For the text-containing cell, return its midpoint in [X, Y] coordinate format. 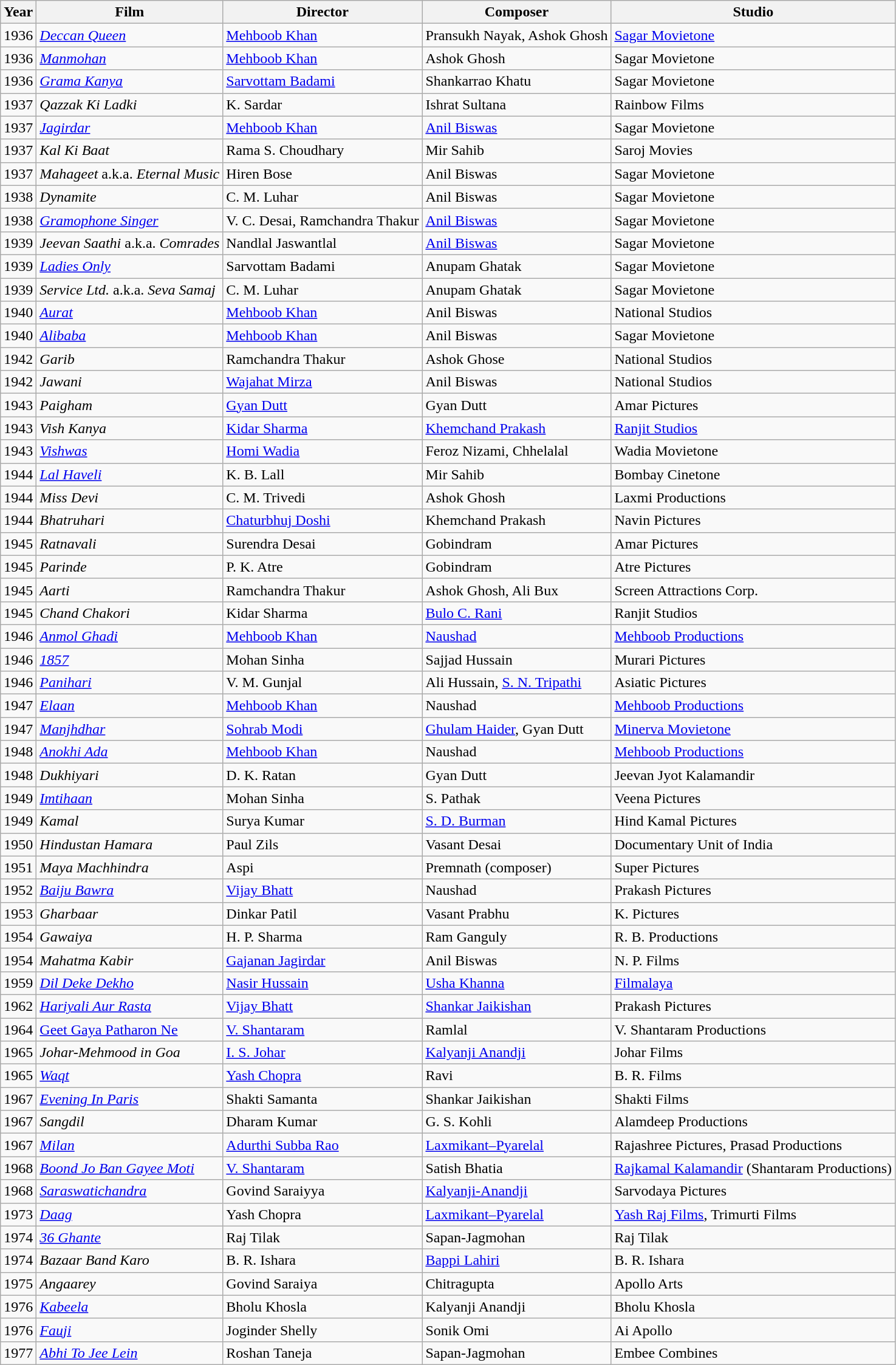
Alamdeep Productions [753, 1122]
Manmohan [130, 58]
Homi Wadia [323, 451]
Studio [753, 12]
Wadia Movietone [753, 451]
Chand Chakori [130, 613]
Govind Saraiyya [323, 1191]
D. K. Ratan [323, 775]
Satish Bhatia [516, 1168]
Vasant Prabhu [516, 914]
Ram Ganguly [516, 937]
Maya Machhindra [130, 867]
Rainbow Films [753, 104]
Kalyanji-Anandji [516, 1191]
Vasant Desai [516, 844]
1951 [18, 867]
Bappi Lahiri [516, 1261]
Daag [130, 1214]
Usha Khanna [516, 983]
Rama S. Choudhary [323, 151]
Gramophone Singer [130, 220]
Angaarey [130, 1284]
Govind Saraiya [323, 1284]
Hiren Bose [323, 174]
C. M. Trivedi [323, 498]
Vishwas [130, 451]
Miss Devi [130, 498]
S. Pathak [516, 798]
1962 [18, 1006]
Paigham [130, 405]
1959 [18, 983]
Asiatic Pictures [753, 683]
G. S. Kohli [516, 1122]
Boond Jo Ban Gayee Moti [130, 1168]
Chaturbhuj Doshi [323, 521]
K. B. Lall [323, 474]
Kamal [130, 821]
Sonik Omi [516, 1330]
Kabeela [130, 1307]
Apollo Arts [753, 1284]
Panihari [130, 683]
Adurthi Subba Rao [323, 1145]
Ratnavali [130, 544]
V. Shantaram Productions [753, 1030]
Sangdil [130, 1122]
Dinkar Patil [323, 914]
K. Pictures [753, 914]
1953 [18, 914]
Aarti [130, 590]
Film [130, 12]
Kal Ki Baat [130, 151]
Ramlal [516, 1030]
H. P. Sharma [323, 937]
Murari Pictures [753, 659]
Ai Apollo [753, 1330]
Geet Gaya Patharon Ne [130, 1030]
Atre Pictures [753, 567]
Chitragupta [516, 1284]
Evening In Paris [130, 1099]
Elaan [130, 706]
36 Ghante [130, 1237]
V. C. Desai, Ramchandra Thakur [323, 220]
Joginder Shelly [323, 1330]
1964 [18, 1030]
P. K. Atre [323, 567]
K. Sardar [323, 104]
Baiju Bawra [130, 891]
1950 [18, 844]
1952 [18, 891]
Rajkamal Kalamandir (Shantaram Productions) [753, 1168]
Laxmi Productions [753, 498]
Gharbaar [130, 914]
Manjhdhar [130, 729]
Waqt [130, 1076]
Johar-Mehmood in Goa [130, 1053]
Ishrat Sultana [516, 104]
Feroz Nizami, Chhelalal [516, 451]
Surendra Desai [323, 544]
1857 [130, 659]
Dukhiyari [130, 775]
Aurat [130, 313]
Dharam Kumar [323, 1122]
Wajahat Mirza [323, 382]
Documentary Unit of India [753, 844]
Rajashree Pictures, Prasad Productions [753, 1145]
Service Ltd. a.k.a. Seva Samaj [130, 290]
Ghulam Haider, Gyan Dutt [516, 729]
Ali Hussain, S. N. Tripathi [516, 683]
Navin Pictures [753, 521]
Minerva Movietone [753, 729]
Sohrab Modi [323, 729]
Embee Combines [753, 1353]
1973 [18, 1214]
Imtihaan [130, 798]
Bhatruhari [130, 521]
Anmol Ghadi [130, 636]
Hindustan Hamara [130, 844]
B. R. Films [753, 1076]
Jagirdar [130, 128]
Lal Haveli [130, 474]
Gajanan Jagirdar [323, 960]
Abhi To Jee Lein [130, 1353]
Pransukh Nayak, Ashok Ghosh [516, 35]
Mahageet a.k.a. Eternal Music [130, 174]
Hind Kamal Pictures [753, 821]
I. S. Johar [323, 1053]
Year [18, 12]
S. D. Burman [516, 821]
Bulo C. Rani [516, 613]
Jeevan Saathi a.k.a. Comrades [130, 243]
Ashok Ghose [516, 359]
Ladies Only [130, 266]
Dynamite [130, 197]
Parinde [130, 567]
Ashok Ghosh, Ali Bux [516, 590]
Jeevan Jyot Kalamandir [753, 775]
Nasir Hussain [323, 983]
Premnath (composer) [516, 867]
Mahatma Kabir [130, 960]
N. P. Films [753, 960]
Hariyali Aur Rasta [130, 1006]
Saraswatichandra [130, 1191]
Filmalaya [753, 983]
Vish Kanya [130, 428]
Bazaar Band Karo [130, 1261]
Fauji [130, 1330]
Milan [130, 1145]
R. B. Productions [753, 937]
Shankarrao Khatu [516, 81]
Shakti Films [753, 1099]
Deccan Queen [130, 35]
Roshan Taneja [323, 1353]
Ravi [516, 1076]
Johar Films [753, 1053]
Bombay Cinetone [753, 474]
Qazzak Ki Ladki [130, 104]
Dil Deke Dekho [130, 983]
Sajjad Hussain [516, 659]
1975 [18, 1284]
1977 [18, 1353]
Paul Zils [323, 844]
Grama Kanya [130, 81]
Gawaiya [130, 937]
Shakti Samanta [323, 1099]
Nandlal Jaswantlal [323, 243]
Composer [516, 12]
Jawani [130, 382]
Saroj Movies [753, 151]
Sarvodaya Pictures [753, 1191]
Alibaba [130, 336]
Screen Attractions Corp. [753, 590]
Aspi [323, 867]
Director [323, 12]
V. M. Gunjal [323, 683]
Super Pictures [753, 867]
Anokhi Ada [130, 752]
Surya Kumar [323, 821]
Yash Raj Films, Trimurti Films [753, 1214]
Veena Pictures [753, 798]
Garib [130, 359]
